Scan for the cell matching the given text and deliver its [X, Y] coordinate at center. 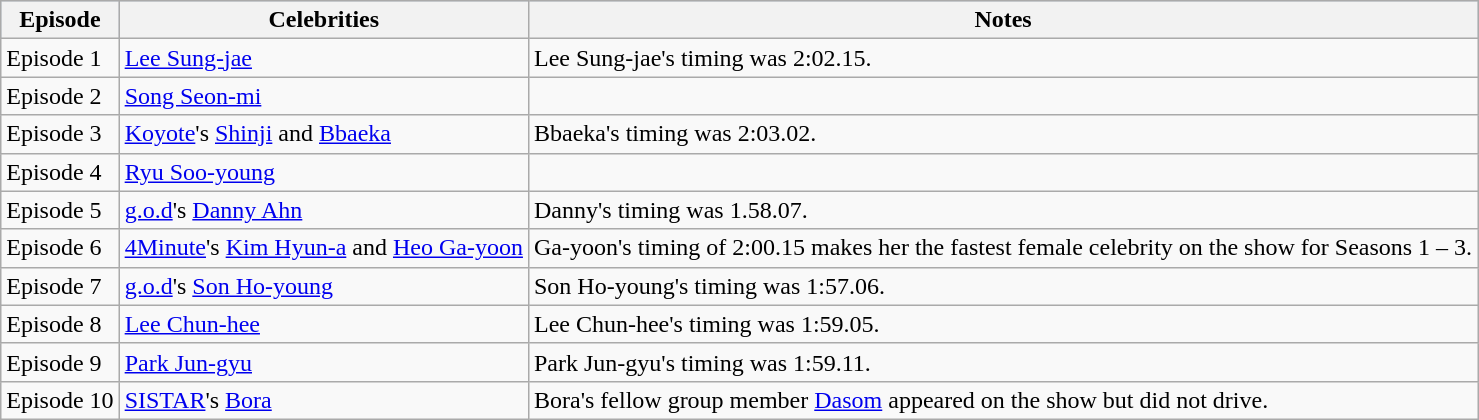
Episode 5 [60, 210]
Danny's timing was 1.58.07. [1002, 210]
Ryu Soo-young [324, 172]
Lee Chun-hee's timing was 1:59.05. [1002, 324]
Episode 9 [60, 362]
Notes [1002, 20]
Lee Sung-jae's timing was 2:02.15. [1002, 58]
4Minute's Kim Hyun-a and Heo Ga-yoon [324, 248]
g.o.d's Son Ho-young [324, 286]
SISTAR's Bora [324, 400]
Episode [60, 20]
Episode 1 [60, 58]
Episode 4 [60, 172]
Song Seon-mi [324, 96]
Lee Sung-jae [324, 58]
Episode 8 [60, 324]
Lee Chun-hee [324, 324]
Episode 2 [60, 96]
Celebrities [324, 20]
Episode 10 [60, 400]
Episode 7 [60, 286]
g.o.d's Danny Ahn [324, 210]
Park Jun-gyu's timing was 1:59.11. [1002, 362]
Episode 6 [60, 248]
Bbaeka's timing was 2:03.02. [1002, 134]
Ga-yoon's timing of 2:00.15 makes her the fastest female celebrity on the show for Seasons 1 – 3. [1002, 248]
Park Jun-gyu [324, 362]
Son Ho-young's timing was 1:57.06. [1002, 286]
Episode 3 [60, 134]
Bora's fellow group member Dasom appeared on the show but did not drive. [1002, 400]
Koyote's Shinji and Bbaeka [324, 134]
